Identify which cell holds the provided text, then report its [x, y] central coordinate. 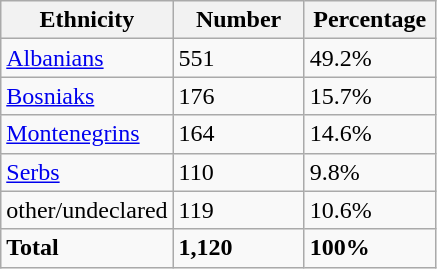
176 [238, 96]
164 [238, 134]
Albanians [87, 58]
119 [238, 210]
15.7% [370, 96]
1,120 [238, 248]
Montenegrins [87, 134]
Total [87, 248]
14.6% [370, 134]
Number [238, 20]
551 [238, 58]
Ethnicity [87, 20]
other/undeclared [87, 210]
Serbs [87, 172]
100% [370, 248]
9.8% [370, 172]
10.6% [370, 210]
Percentage [370, 20]
Bosniaks [87, 96]
49.2% [370, 58]
110 [238, 172]
